Locate the cell with the specified text and output its (X, Y) center coordinate. 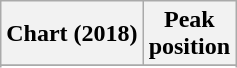
Peak position (189, 34)
Chart (2018) (72, 34)
